Capture the cell that displays the provided text and extract its [X, Y] central coordinate. 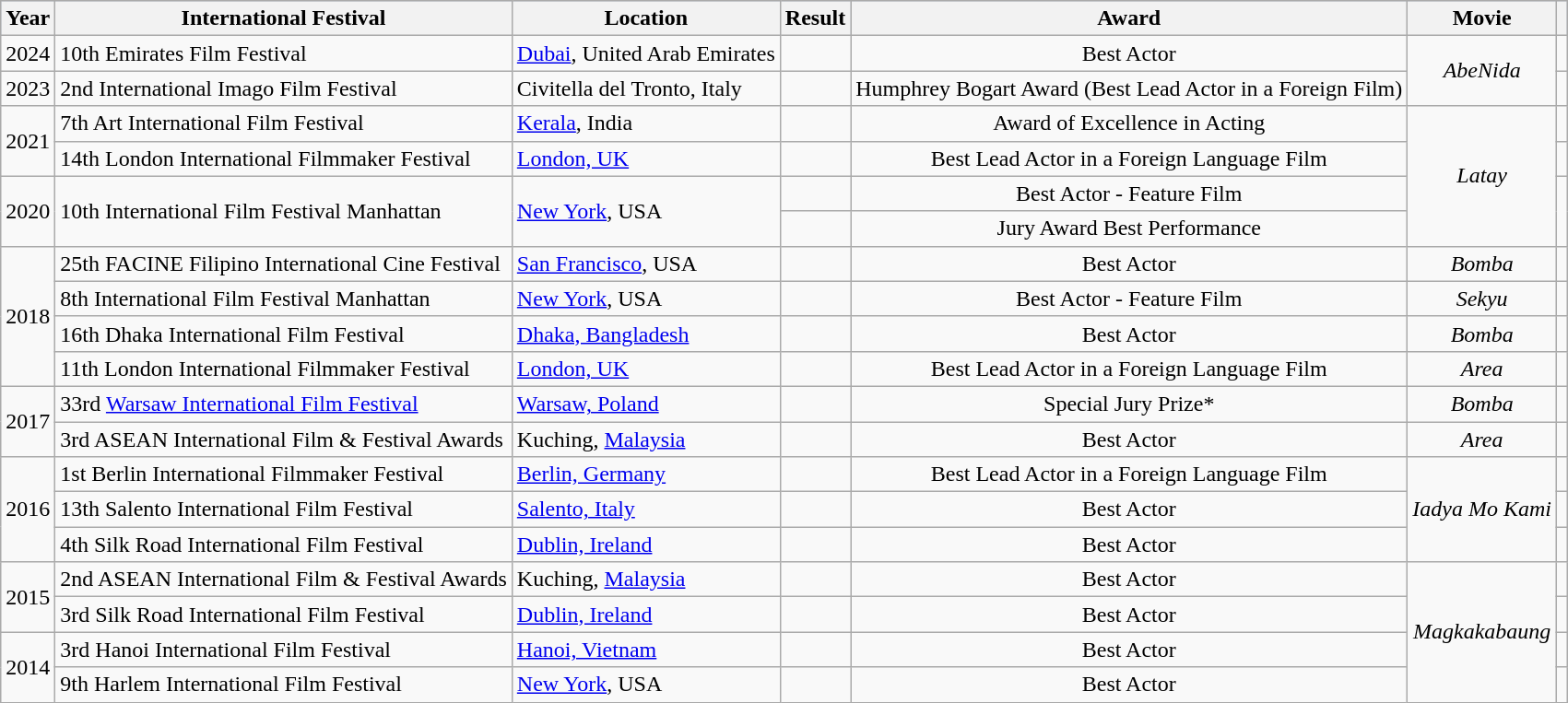
Dubai, United Arab Emirates [645, 53]
Dhaka, Bangladesh [645, 334]
Year [28, 18]
Special Jury Prize* [1129, 404]
33rd Warsaw International Film Festival [284, 404]
Berlin, Germany [645, 475]
10th Emirates Film Festival [284, 53]
25th FACINE Filipino International Cine Festival [284, 264]
Sekyu [1482, 299]
14th London International Filmmaker Festival [284, 158]
Kerala, India [645, 123]
3rd Silk Road International Film Festival [284, 615]
Hanoi, Vietnam [645, 650]
Iadya Mo Kami [1482, 510]
Result [815, 18]
13th Salento International Film Festival [284, 510]
Award of Excellence in Acting [1129, 123]
Jury Award Best Performance [1129, 228]
3rd Hanoi International Film Festival [284, 650]
3rd ASEAN International Film & Festival Awards [284, 439]
2021 [28, 141]
Location [645, 18]
Magkakabaung [1482, 632]
2017 [28, 421]
2018 [28, 316]
1st Berlin International Filmmaker Festival [284, 475]
Award [1129, 18]
16th Dhaka International Film Festival [284, 334]
Warsaw, Poland [645, 404]
2024 [28, 53]
Latay [1482, 176]
Humphrey Bogart Award (Best Lead Actor in a Foreign Film) [1129, 88]
2014 [28, 667]
11th London International Filmmaker Festival [284, 369]
9th Harlem International Film Festival [284, 685]
4th Silk Road International Film Festival [284, 545]
8th International Film Festival Manhattan [284, 299]
2015 [28, 597]
International Festival [284, 18]
2016 [28, 510]
Movie [1482, 18]
2020 [28, 211]
2nd ASEAN International Film & Festival Awards [284, 580]
AbeNida [1482, 71]
Civitella del Tronto, Italy [645, 88]
7th Art International Film Festival [284, 123]
2nd International Imago Film Festival [284, 88]
2023 [28, 88]
San Francisco, USA [645, 264]
10th International Film Festival Manhattan [284, 211]
Salento, Italy [645, 510]
